Pinpoint the cell where the given text exists, returning its [x, y] midpoint coordinate. 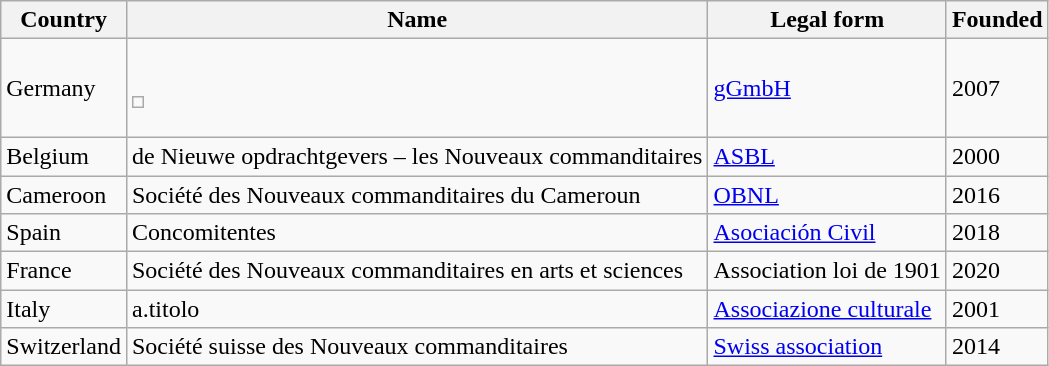
2014 [997, 347]
Founded [997, 20]
Asociación Civil [827, 233]
Belgium [64, 156]
Italy [64, 309]
a.titolo [417, 309]
Cameroon [64, 195]
Legal form [827, 20]
2001 [997, 309]
Association loi de 1901 [827, 271]
Associazione culturale [827, 309]
Germany [64, 88]
Swiss association [827, 347]
Country [64, 20]
2020 [997, 271]
OBNL [827, 195]
Spain [64, 233]
de Nieuwe opdrachtgevers – les Nouveaux commanditaires [417, 156]
2018 [997, 233]
Name [417, 20]
Société des Nouveaux commanditaires en arts et sciences [417, 271]
Switzerland [64, 347]
Société suisse des Nouveaux commanditaires [417, 347]
2007 [997, 88]
ASBL [827, 156]
Concomitentes [417, 233]
2016 [997, 195]
2000 [997, 156]
Société des Nouveaux commanditaires du Cameroun [417, 195]
France [64, 271]
gGmbH [827, 88]
